Search for the cell housing the specified text and yield its [X, Y] center coordinate. 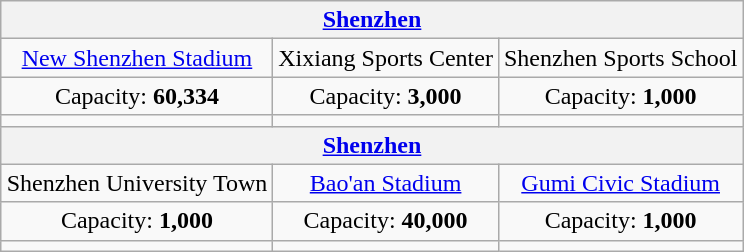
Xixiang Sports Center [386, 58]
Shenzhen Sports School [620, 58]
Gumi Civic Stadium [620, 183]
Capacity: 60,334 [137, 96]
Capacity: 40,000 [386, 221]
Shenzhen University Town [137, 183]
New Shenzhen Stadium [137, 58]
Capacity: 3,000 [386, 96]
Bao'an Stadium [386, 183]
